Pinpoint the cell where the given text exists, returning its [X, Y] midpoint coordinate. 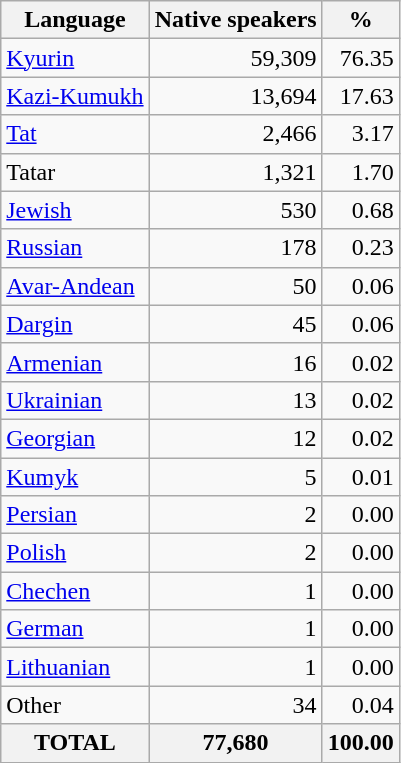
50 [236, 286]
Kyurin [75, 58]
Ukrainian [75, 400]
Georgian [75, 438]
Kazi-Kumukh [75, 96]
13 [236, 400]
16 [236, 362]
59,309 [236, 58]
76.35 [360, 58]
TOTAL [75, 743]
% [360, 20]
Tat [75, 134]
Jewish [75, 210]
Other [75, 705]
Avar-Andean [75, 286]
Native speakers [236, 20]
0.68 [360, 210]
Dargin [75, 324]
5 [236, 477]
12 [236, 438]
0.01 [360, 477]
178 [236, 248]
0.04 [360, 705]
100.00 [360, 743]
Tatar [75, 172]
Armenian [75, 362]
17.63 [360, 96]
1.70 [360, 172]
Russian [75, 248]
1,321 [236, 172]
Chechen [75, 591]
Language [75, 20]
Lithuanian [75, 667]
3.17 [360, 134]
45 [236, 324]
2,466 [236, 134]
Persian [75, 515]
34 [236, 705]
German [75, 629]
Kumyk [75, 477]
530 [236, 210]
0.23 [360, 248]
Polish [75, 553]
13,694 [236, 96]
77,680 [236, 743]
